Output the (X, Y) coordinate of the center of the cell containing the given text.  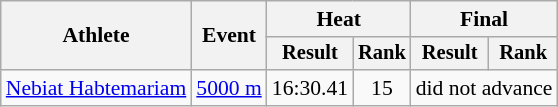
16:30.41 (310, 88)
Nebiat Habtemariam (96, 88)
Heat (339, 19)
Event (228, 36)
5000 m (228, 88)
did not advance (484, 88)
Athlete (96, 36)
15 (382, 88)
Final (484, 19)
